Find where the given text appears and provide that cell's center as [X, Y] coordinate. 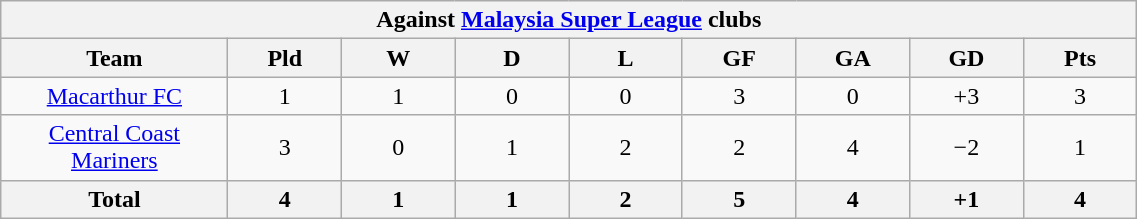
5 [739, 199]
+1 [967, 199]
L [626, 58]
Against Malaysia Super League clubs [569, 20]
Pts [1080, 58]
D [512, 58]
Team [114, 58]
GA [853, 58]
GD [967, 58]
W [399, 58]
Pld [285, 58]
−2 [967, 148]
GF [739, 58]
Macarthur FC [114, 96]
+3 [967, 96]
Central Coast Mariners [114, 148]
Total [114, 199]
